Capture the cell that displays the provided text and extract its (X, Y) central coordinate. 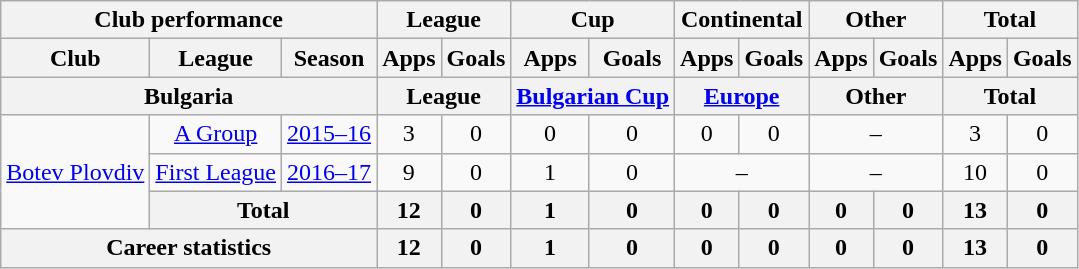
Club performance (189, 20)
First League (216, 172)
Continental (742, 20)
Cup (593, 20)
Club (76, 58)
Bulgaria (189, 96)
Career statistics (189, 248)
10 (975, 172)
A Group (216, 134)
2016–17 (330, 172)
9 (409, 172)
Bulgarian Cup (593, 96)
2015–16 (330, 134)
Europe (742, 96)
Botev Plovdiv (76, 172)
Season (330, 58)
